Pinpoint the cell where the given text exists, returning its [X, Y] midpoint coordinate. 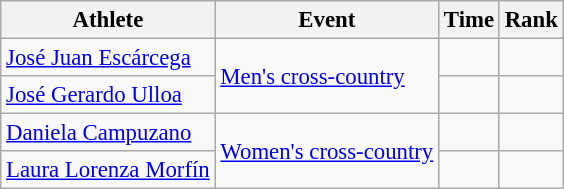
Men's cross-country [327, 76]
Athlete [108, 20]
Time [470, 20]
Event [327, 20]
Women's cross-country [327, 152]
José Juan Escárcega [108, 58]
Rank [531, 20]
Daniela Campuzano [108, 133]
Laura Lorenza Morfín [108, 170]
José Gerardo Ulloa [108, 95]
